Identify which cell holds the provided text, then report its (X, Y) central coordinate. 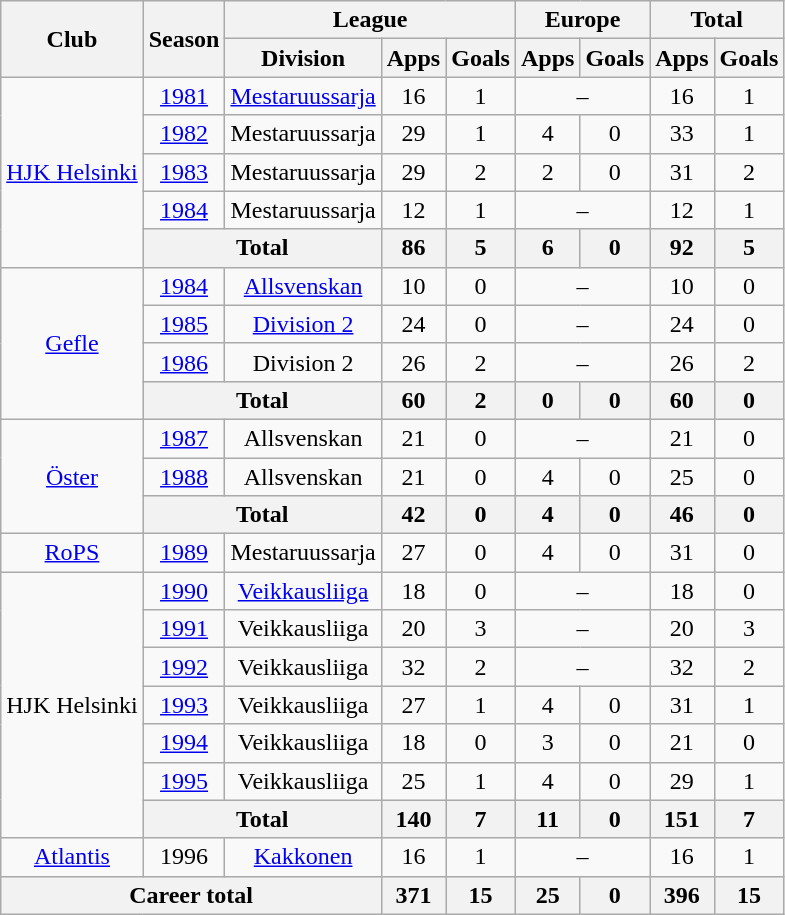
1991 (184, 629)
11 (547, 819)
1982 (184, 134)
Gefle (72, 343)
RoPS (72, 553)
Öster (72, 476)
Kakkonen (303, 857)
Club (72, 39)
1981 (184, 96)
151 (682, 819)
46 (682, 515)
92 (682, 248)
1992 (184, 667)
1989 (184, 553)
1985 (184, 324)
1987 (184, 438)
396 (682, 895)
Atlantis (72, 857)
33 (682, 134)
1993 (184, 705)
League (370, 20)
Season (184, 39)
1996 (184, 857)
42 (413, 515)
1994 (184, 743)
1995 (184, 781)
Europe (582, 20)
Division (303, 58)
140 (413, 819)
1983 (184, 172)
1986 (184, 362)
Career total (192, 895)
371 (413, 895)
6 (547, 248)
1988 (184, 477)
1990 (184, 591)
86 (413, 248)
